Search for the cell housing the specified text and yield its [X, Y] center coordinate. 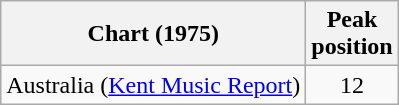
Peakposition [352, 34]
12 [352, 85]
Australia (Kent Music Report) [154, 85]
Chart (1975) [154, 34]
